Determine the (x, y) coordinate at the center of the cell enclosing the given text.  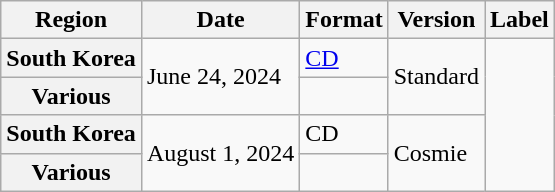
June 24, 2024 (220, 77)
August 1, 2024 (220, 153)
Version (436, 20)
Cosmie (436, 153)
Date (220, 20)
Label (520, 20)
Format (344, 20)
Region (72, 20)
Standard (436, 77)
